Detect which cell encompasses the target text, then output its [x, y] center coordinate. 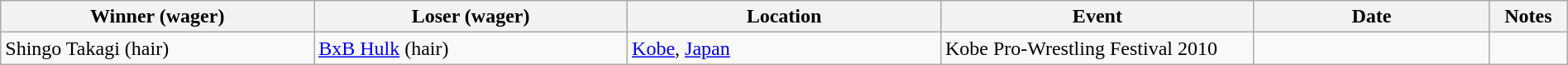
Location [784, 17]
Event [1097, 17]
Notes [1528, 17]
Shingo Takagi (hair) [157, 48]
BxB Hulk (hair) [471, 48]
Kobe Pro-Wrestling Festival 2010 [1097, 48]
Date [1371, 17]
Loser (wager) [471, 17]
Winner (wager) [157, 17]
Kobe, Japan [784, 48]
